Search for the cell housing the specified text and yield its (x, y) center coordinate. 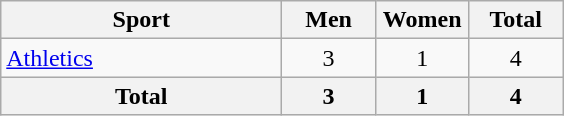
Athletics (142, 58)
Men (329, 20)
Sport (142, 20)
Women (422, 20)
